Determine the [x, y] coordinate at the center of the cell enclosing the given text.  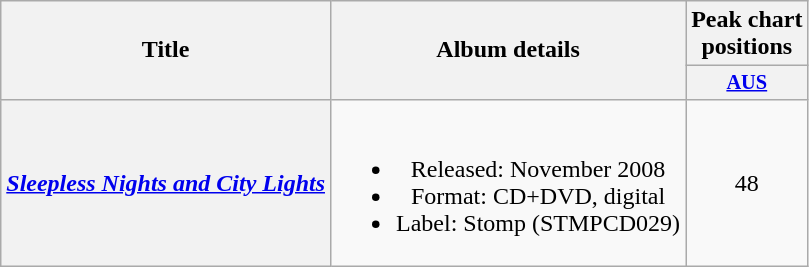
Peak chartpositions [747, 34]
Sleepless Nights and City Lights [166, 182]
Released: November 2008Format: CD+DVD, digitalLabel: Stomp (STMPCD029) [508, 182]
Album details [508, 50]
48 [747, 182]
AUS [747, 83]
Title [166, 50]
